Identify which cell holds the provided text, then report its [X, Y] central coordinate. 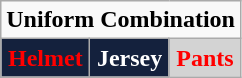
Jersey [130, 58]
Uniform Combination [121, 20]
Pants [204, 58]
Helmet [46, 58]
